Return [x, y] of the center of cell containing provided text 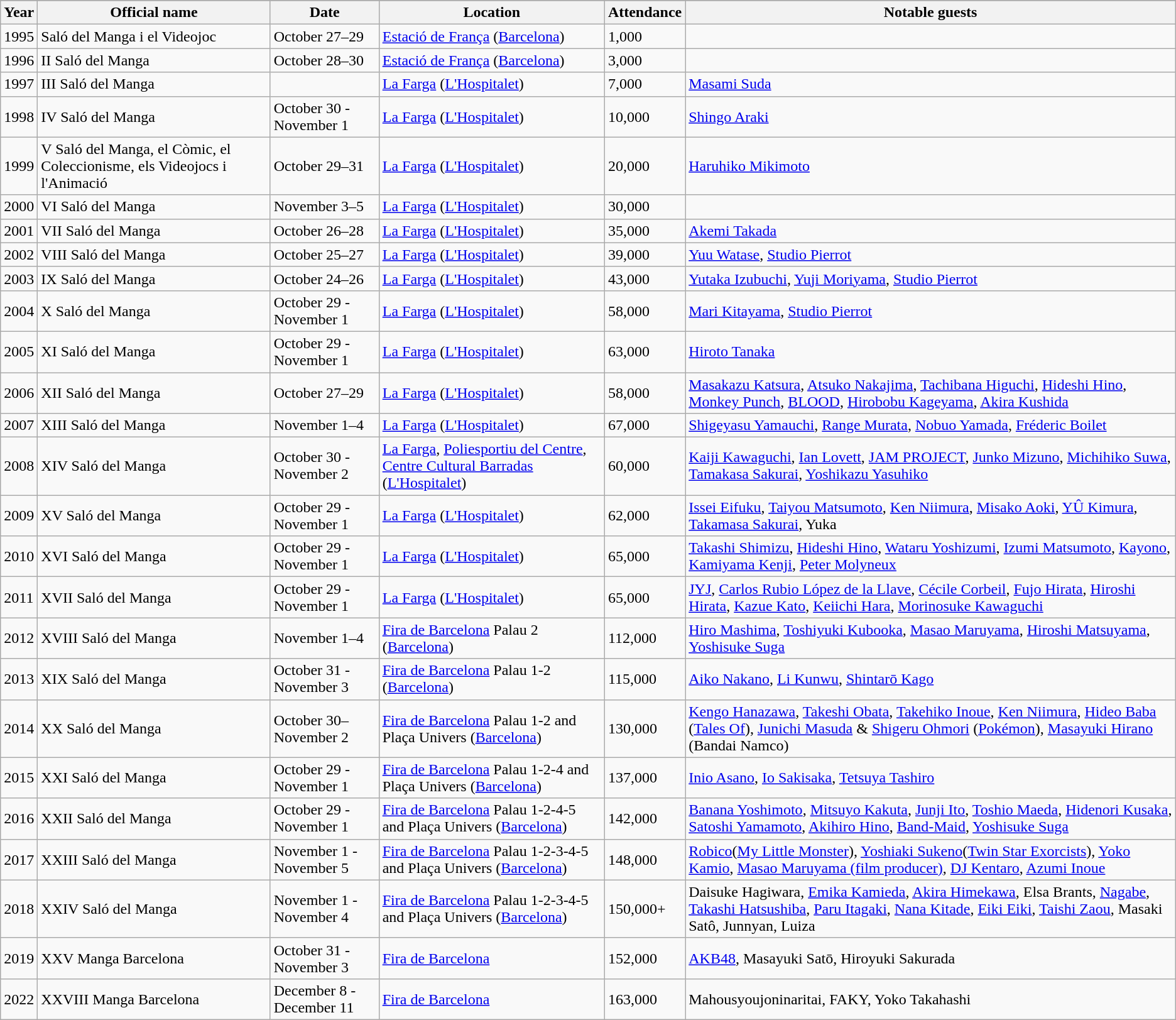
2012 [19, 639]
Yuu Watase, Studio Pierrot [931, 255]
2017 [19, 860]
XVII Saló del Manga [154, 597]
Year [19, 13]
2004 [19, 310]
Date [324, 13]
Akemi Takada [931, 231]
Mari Kitayama, Studio Pierrot [931, 310]
2008 [19, 466]
Mahousyoujoninaritai, FAKY, Yoko Takahashi [931, 999]
Notable guests [931, 13]
Official name [154, 13]
Aiko Nakano, Li Kunwu, Shintarō Kago [931, 679]
2010 [19, 557]
XIV Saló del Manga [154, 466]
XXII Saló del Manga [154, 818]
October 30– November 2 [324, 728]
2015 [19, 778]
2005 [19, 352]
Location [491, 13]
November 3–5 [324, 207]
30,000 [645, 207]
152,000 [645, 958]
Attendance [645, 13]
2001 [19, 231]
Yutaka Izubuchi, Yuji Moriyama, Studio Pierrot [931, 278]
2003 [19, 278]
Hiroto Tanaka [931, 352]
10,000 [645, 117]
Shingo Araki [931, 117]
39,000 [645, 255]
V Saló del Manga, el Còmic, el Coleccionisme, els Videojocs i l'Animació [154, 166]
Fira de Barcelona Palau 1-2-4-5 and Plaça Univers (Barcelona) [491, 818]
67,000 [645, 425]
IX Saló del Manga [154, 278]
October 29 -November 1 [324, 818]
2018 [19, 909]
150,000+ [645, 909]
1999 [19, 166]
Inio Asano, Io Sakisaka, Tetsuya Tashiro [931, 778]
XVI Saló del Manga [154, 557]
VIII Saló del Manga [154, 255]
II Saló del Manga [154, 60]
Hiro Mashima, Toshiyuki Kubooka, Masao Maruyama, Hiroshi Matsuyama, Yoshisuke Suga [931, 639]
IV Saló del Manga [154, 117]
AKB48, Masayuki Satō, Hiroyuki Sakurada [931, 958]
Kaiji Kawaguchi, Ian Lovett, JAM PROJECT, Junko Mizuno, Michihiko Suwa, Tamakasa Sakurai, Yoshikazu Yasuhiko [931, 466]
Fira de Barcelona Palau 1-2 (Barcelona) [491, 679]
Takashi Shimizu, Hideshi Hino, Wataru Yoshizumi, Izumi Matsumoto, Kayono, Kamiyama Kenji, Peter Molyneux [931, 557]
2019 [19, 958]
62,000 [645, 515]
43,000 [645, 278]
Shigeyasu Yamauchi, Range Murata, Nobuo Yamada, Fréderic Boilet [931, 425]
1995 [19, 36]
Saló del Manga i el Videojoc [154, 36]
XXIV Saló del Manga [154, 909]
3,000 [645, 60]
XIX Saló del Manga [154, 679]
Issei Eifuku, Taiyou Matsumoto, Ken Niimura, Misako Aoki, YÛ Kimura, Takamasa Sakurai, Yuka [931, 515]
Fira de Barcelona Palau 1-2 and Plaça Univers (Barcelona) [491, 728]
Banana Yoshimoto, Mitsuyo Kakuta, Junji Ito, Toshio Maeda, Hidenori Kusaka, Satoshi Yamamoto, Akihiro Hino, Band-Maid, Yoshisuke Suga [931, 818]
X Saló del Manga [154, 310]
35,000 [645, 231]
2013 [19, 679]
Masakazu Katsura, Atsuko Nakajima, Tachibana Higuchi, Hideshi Hino, Monkey Punch, BLOOD, Hirobobu Kageyama, Akira Kushida [931, 392]
137,000 [645, 778]
XXIII Saló del Manga [154, 860]
1,000 [645, 36]
2002 [19, 255]
XII Saló del Manga [154, 392]
Fira de Barcelona Palau 2 (Barcelona) [491, 639]
2016 [19, 818]
112,000 [645, 639]
XVIII Saló del Manga [154, 639]
La Farga, Poliesportiu del Centre, Centre Cultural Barradas (L'Hospitalet) [491, 466]
2009 [19, 515]
2022 [19, 999]
VI Saló del Manga [154, 207]
October 29–31 [324, 166]
XX Saló del Manga [154, 728]
October 30 - November 1 [324, 117]
60,000 [645, 466]
III Saló del Manga [154, 84]
Haruhiko Mikimoto [931, 166]
October 28–30 [324, 60]
2000 [19, 207]
December 8 - December 11 [324, 999]
VII Saló del Manga [154, 231]
148,000 [645, 860]
XV Saló del Manga [154, 515]
2007 [19, 425]
163,000 [645, 999]
Masami Suda [931, 84]
November 1 -November 5 [324, 860]
20,000 [645, 166]
Robico(My Little Monster), Yoshiaki Sukeno(Twin Star Exorcists), Yoko Kamio, Masao Maruyama (film producer), DJ Kentaro, Azumi Inoue [931, 860]
1998 [19, 117]
October 30 - November 2 [324, 466]
JYJ, Carlos Rubio López de la Llave, Cécile Corbeil, Fujo Hirata, Hiroshi Hirata, Kazue Kato, Keiichi Hara, Morinosuke Kawaguchi [931, 597]
XXV Manga Barcelona [154, 958]
130,000 [645, 728]
7,000 [645, 84]
XIII Saló del Manga [154, 425]
1997 [19, 84]
Fira de Barcelona Palau 1-2-4 and Plaça Univers (Barcelona) [491, 778]
142,000 [645, 818]
November 1 -November 4 [324, 909]
115,000 [645, 679]
October 25–27 [324, 255]
2011 [19, 597]
XXVIII Manga Barcelona [154, 999]
October 26–28 [324, 231]
2014 [19, 728]
October 24–26 [324, 278]
XXI Saló del Manga [154, 778]
2006 [19, 392]
1996 [19, 60]
XI Saló del Manga [154, 352]
63,000 [645, 352]
